Return [x, y] of the center of cell containing provided text 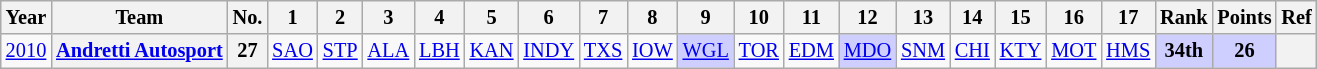
26 [1244, 51]
CHI [972, 51]
SAO [292, 51]
TOR [759, 51]
EDM [812, 51]
17 [1128, 17]
ALA [389, 51]
INDY [548, 51]
10 [759, 17]
STP [340, 51]
2 [340, 17]
5 [492, 17]
Year [26, 17]
MDO [868, 51]
7 [603, 17]
No. [248, 17]
6 [548, 17]
3 [389, 17]
4 [439, 17]
Rank [1184, 17]
Points [1244, 17]
27 [248, 51]
TXS [603, 51]
HMS [1128, 51]
1 [292, 17]
2010 [26, 51]
KTY [1021, 51]
8 [652, 17]
16 [1074, 17]
34th [1184, 51]
11 [812, 17]
KAN [492, 51]
14 [972, 17]
13 [923, 17]
LBH [439, 51]
Ref [1296, 17]
MOT [1074, 51]
9 [706, 17]
12 [868, 17]
Andretti Autosport [139, 51]
IOW [652, 51]
WGL [706, 51]
SNM [923, 51]
15 [1021, 17]
Team [139, 17]
